Find where the given text appears and provide that cell's center as (X, Y) coordinate. 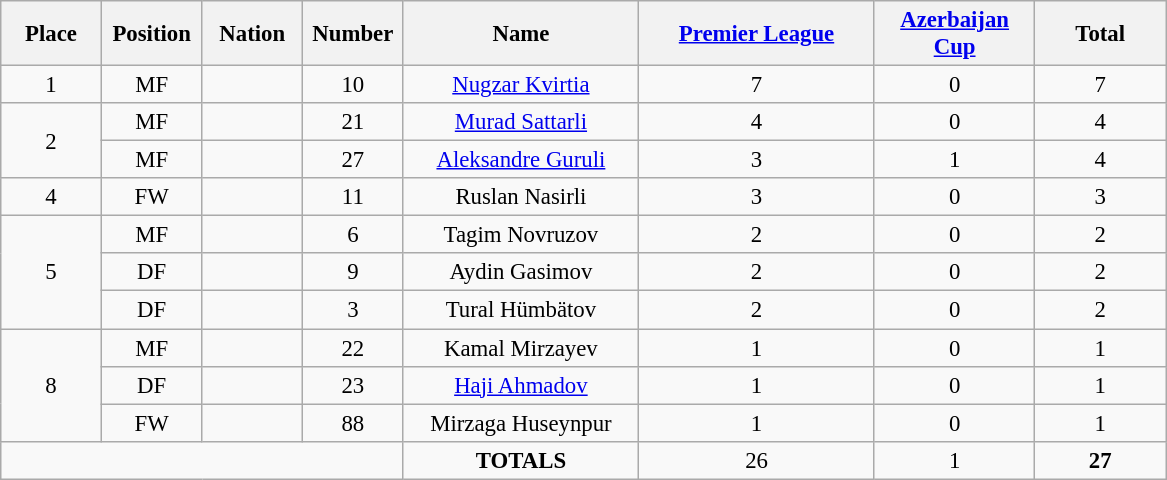
Mirzaga Huseynpur (521, 423)
6 (354, 235)
21 (354, 122)
Total (1100, 34)
Number (354, 34)
5 (52, 272)
Place (52, 34)
8 (52, 386)
Premier League (757, 34)
Tagim Novruzov (521, 235)
Nugzar Kvirtia (521, 85)
22 (354, 348)
23 (354, 385)
26 (757, 460)
Aleksandre Guruli (521, 160)
10 (354, 85)
Aydin Gasimov (521, 273)
9 (354, 273)
Murad Sattarli (521, 122)
Name (521, 34)
11 (354, 197)
Tural Hümbätov (521, 310)
Nation (252, 34)
88 (354, 423)
Kamal Mirzayev (521, 348)
Haji Ahmadov (521, 385)
Position (152, 34)
Ruslan Nasirli (521, 197)
Azerbaijan Cup (954, 34)
TOTALS (521, 460)
